Scan for the cell matching the given text and deliver its [x, y] coordinate at center. 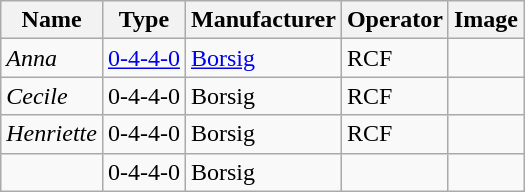
Anna [52, 58]
Name [52, 20]
Image [486, 20]
Manufacturer [263, 20]
Cecile [52, 96]
Operator [394, 20]
Henriette [52, 134]
Type [144, 20]
